Provide the [X, Y] coordinate of the cell's center where the given text is located.  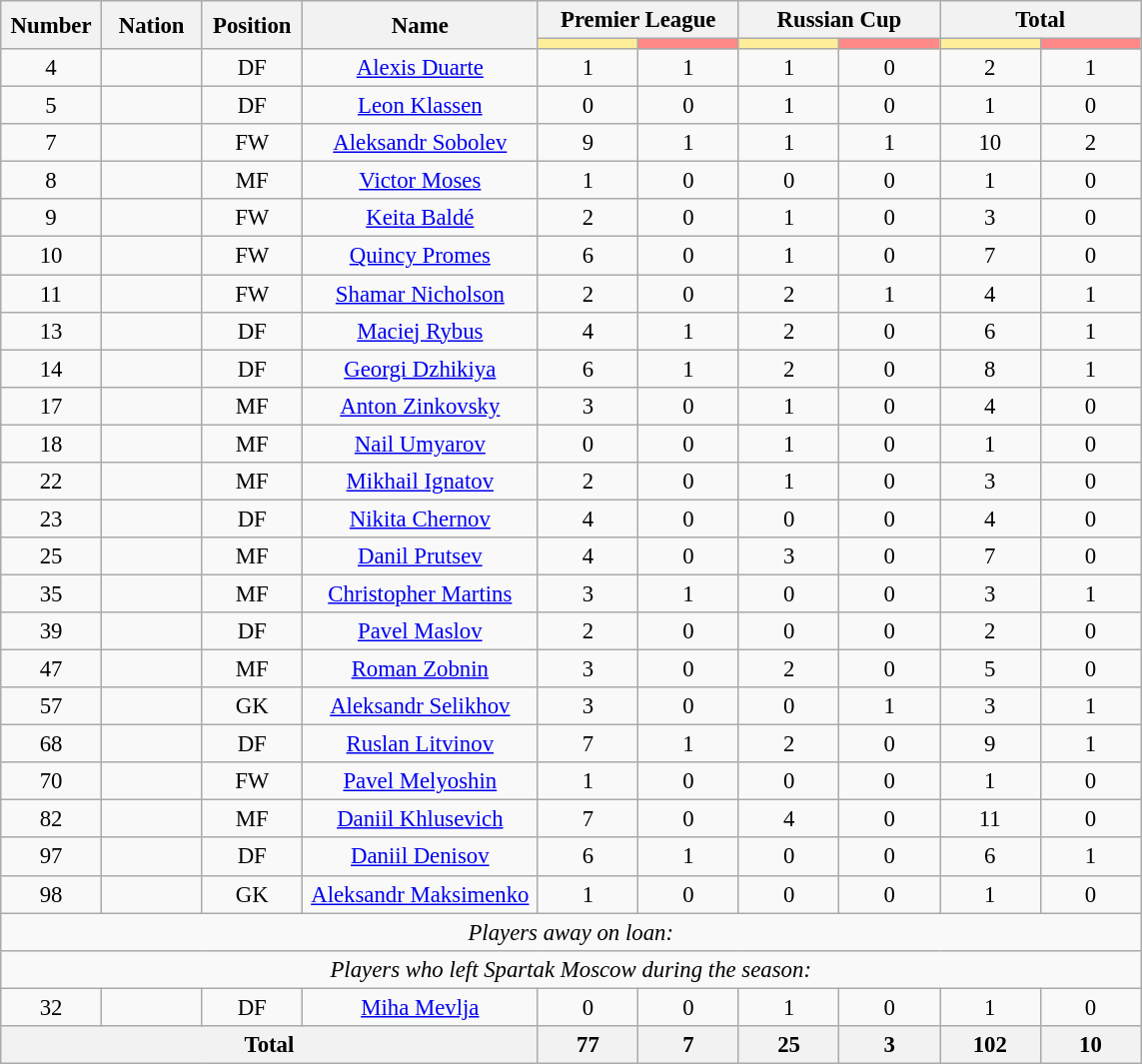
70 [52, 781]
35 [52, 593]
68 [52, 744]
Daniil Denisov [421, 857]
82 [52, 819]
22 [52, 482]
77 [587, 1045]
98 [52, 894]
39 [52, 631]
Premier League [637, 20]
Miha Mevlja [421, 1007]
Quincy Promes [421, 256]
102 [989, 1045]
Pavel Maslov [421, 631]
Players away on loan: [571, 932]
Name [421, 25]
Christopher Martins [421, 593]
Shamar Nicholson [421, 294]
Position [252, 25]
Russian Cup [839, 20]
Pavel Melyoshin [421, 781]
Alexis Duarte [421, 68]
Daniil Khlusevich [421, 819]
Victor Moses [421, 181]
Nikita Chernov [421, 519]
Number [52, 25]
Nail Umyarov [421, 444]
Keita Baldé [421, 219]
13 [52, 331]
Leon Klassen [421, 106]
Aleksandr Maksimenko [421, 894]
14 [52, 369]
Georgi Dzhikiya [421, 369]
Anton Zinkovsky [421, 406]
Danil Prutsev [421, 556]
Aleksandr Selikhov [421, 706]
57 [52, 706]
Players who left Spartak Moscow during the season: [571, 969]
Aleksandr Sobolev [421, 143]
97 [52, 857]
32 [52, 1007]
Nation [152, 25]
Ruslan Litvinov [421, 744]
23 [52, 519]
Roman Zobnin [421, 669]
Maciej Rybus [421, 331]
17 [52, 406]
Mikhail Ignatov [421, 482]
47 [52, 669]
18 [52, 444]
